Pinpoint the cell where the given text exists, returning its [X, Y] midpoint coordinate. 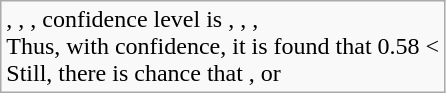
, , , confidence level is , , , Thus, with confidence, it is found that 0.58 < Still, there is chance that , or [223, 47]
